Find where the given text appears and provide that cell's center as [X, Y] coordinate. 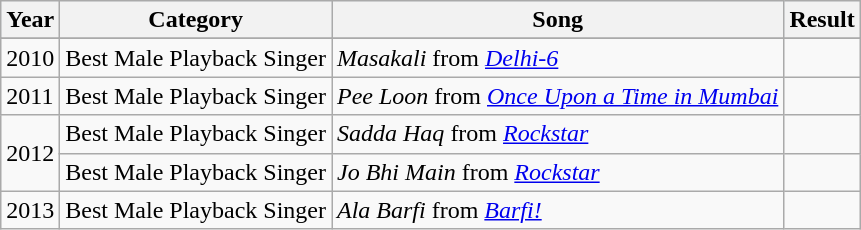
2011 [30, 96]
Masakali from Delhi-6 [558, 58]
Jo Bhi Main from Rockstar [558, 172]
2013 [30, 210]
Category [196, 20]
Year [30, 20]
2010 [30, 58]
Song [558, 20]
Ala Barfi from Barfi! [558, 210]
Sadda Haq from Rockstar [558, 134]
Pee Loon from Once Upon a Time in Mumbai [558, 96]
2012 [30, 153]
Result [822, 20]
